Output the [x, y] coordinate of the center of the cell containing the given text.  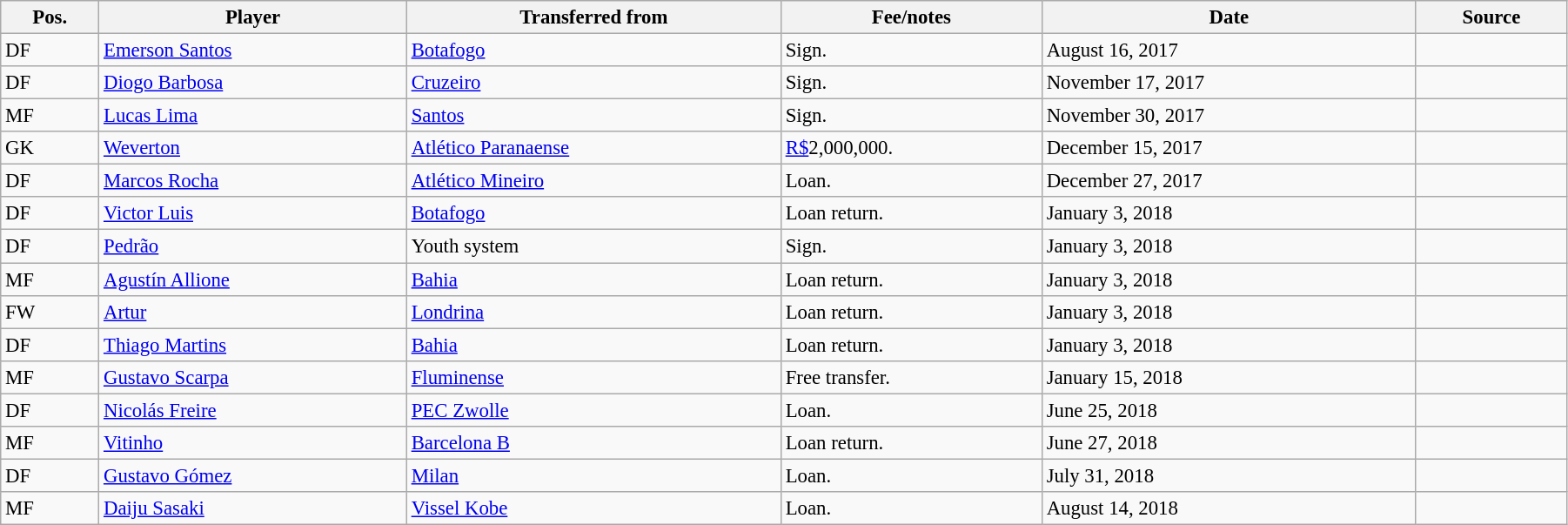
Fee/notes [911, 17]
Gustavo Gómez [253, 475]
Londrina [593, 312]
R$2,000,000. [911, 148]
Atlético Mineiro [593, 181]
January 15, 2018 [1229, 377]
Player [253, 17]
Gustavo Scarpa [253, 377]
PEC Zwolle [593, 410]
Victor Luis [253, 213]
Source [1491, 17]
Daiju Sasaki [253, 508]
Vissel Kobe [593, 508]
Youth system [593, 246]
Pedrão [253, 246]
Lucas Lima [253, 116]
GK [50, 148]
Artur [253, 312]
August 16, 2017 [1229, 50]
Free transfer. [911, 377]
June 27, 2018 [1229, 443]
December 27, 2017 [1229, 181]
June 25, 2018 [1229, 410]
Atlético Paranaense [593, 148]
Barcelona B [593, 443]
Santos [593, 116]
Emerson Santos [253, 50]
December 15, 2017 [1229, 148]
Pos. [50, 17]
November 17, 2017 [1229, 83]
Thiago Martins [253, 345]
November 30, 2017 [1229, 116]
FW [50, 312]
Date [1229, 17]
Transferred from [593, 17]
Cruzeiro [593, 83]
Milan [593, 475]
August 14, 2018 [1229, 508]
July 31, 2018 [1229, 475]
Agustín Allione [253, 279]
Diogo Barbosa [253, 83]
Vitinho [253, 443]
Weverton [253, 148]
Marcos Rocha [253, 181]
Nicolás Freire [253, 410]
Fluminense [593, 377]
